Scan for the cell matching the given text and deliver its [X, Y] coordinate at center. 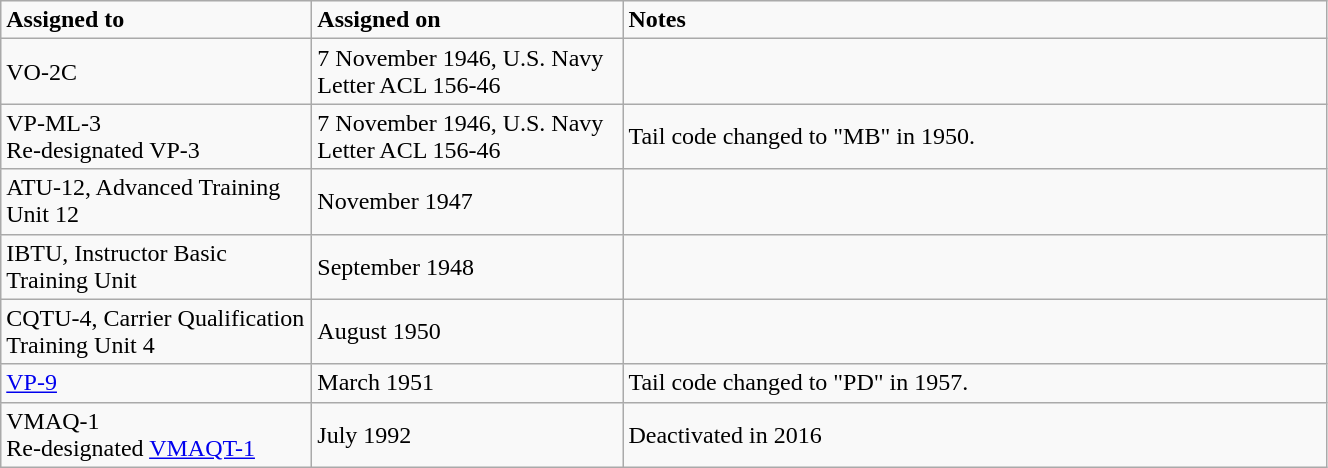
IBTU, Instructor Basic Training Unit [156, 266]
CQTU-4, Carrier Qualification Training Unit 4 [156, 332]
Assigned on [468, 20]
VP-9 [156, 383]
November 1947 [468, 202]
VMAQ-1Re-designated VMAQT-1 [156, 434]
March 1951 [468, 383]
July 1992 [468, 434]
August 1950 [468, 332]
Assigned to [156, 20]
Tail code changed to "MB" in 1950. [975, 136]
Deactivated in 2016 [975, 434]
September 1948 [468, 266]
VO-2C [156, 72]
ATU-12, Advanced Training Unit 12 [156, 202]
Tail code changed to "PD" in 1957. [975, 383]
VP-ML-3Re-designated VP-3 [156, 136]
Notes [975, 20]
